Identify which cell holds the provided text, then report its (X, Y) central coordinate. 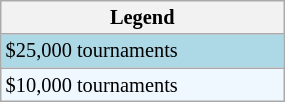
$25,000 tournaments (142, 51)
Legend (142, 17)
$10,000 tournaments (142, 85)
